Capture the cell that displays the provided text and extract its [X, Y] central coordinate. 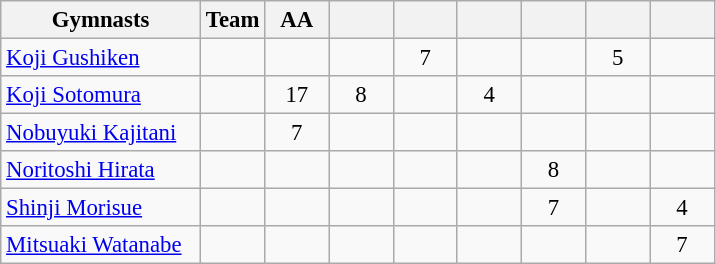
5 [618, 58]
Koji Sotomura [101, 95]
Gymnasts [101, 20]
17 [297, 95]
Team [232, 20]
Nobuyuki Kajitani [101, 133]
Noritoshi Hirata [101, 170]
Mitsuaki Watanabe [101, 245]
AA [297, 20]
Shinji Morisue [101, 208]
Koji Gushiken [101, 58]
